Return the (x, y) coordinate for the center point of the cell that contains the specified text.  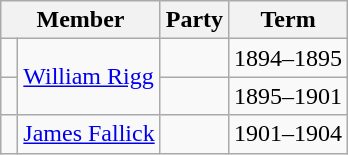
1901–1904 (288, 134)
Member (80, 20)
Term (288, 20)
William Rigg (89, 77)
1894–1895 (288, 58)
Party (194, 20)
James Fallick (89, 134)
1895–1901 (288, 96)
